Search for the cell housing the specified text and yield its (x, y) center coordinate. 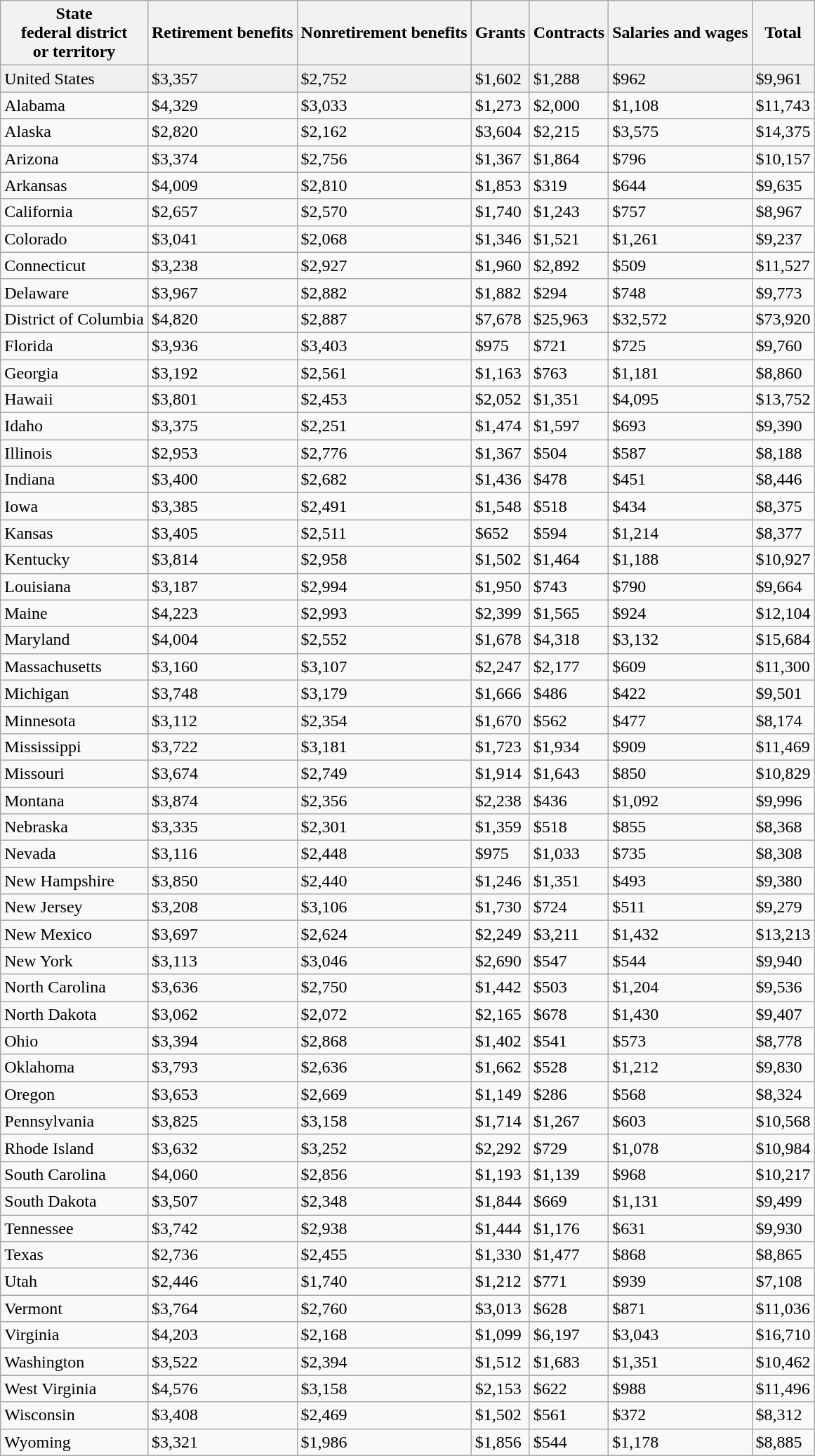
$1,092 (680, 800)
$1,273 (500, 105)
$4,095 (680, 400)
Utah (74, 1282)
$547 (569, 961)
North Carolina (74, 988)
$1,521 (569, 239)
$10,157 (783, 159)
$9,961 (783, 79)
$15,684 (783, 640)
Arizona (74, 159)
$9,499 (783, 1201)
West Virginia (74, 1389)
$11,496 (783, 1389)
South Dakota (74, 1201)
$2,072 (384, 1014)
$3,604 (500, 132)
$4,060 (222, 1174)
$2,760 (384, 1309)
$2,882 (384, 292)
$2,682 (384, 480)
$1,477 (569, 1255)
$434 (680, 506)
South Carolina (74, 1174)
$2,927 (384, 265)
$2,000 (569, 105)
$4,004 (222, 640)
$3,674 (222, 773)
$8,377 (783, 533)
$9,664 (783, 586)
$3,357 (222, 79)
$2,690 (500, 961)
$2,749 (384, 773)
$2,247 (500, 667)
New York (74, 961)
$3,041 (222, 239)
$562 (569, 720)
$2,440 (384, 881)
$3,793 (222, 1068)
$3,179 (384, 693)
$1,193 (500, 1174)
$2,636 (384, 1068)
Contracts (569, 33)
Illinois (74, 453)
$1,139 (569, 1174)
$2,249 (500, 934)
$6,197 (569, 1335)
$9,237 (783, 239)
$1,402 (500, 1041)
$4,318 (569, 640)
$3,394 (222, 1041)
$1,666 (500, 693)
$962 (680, 79)
$2,570 (384, 212)
$3,106 (384, 907)
New Mexico (74, 934)
$2,511 (384, 533)
$319 (569, 185)
$1,986 (384, 1442)
Minnesota (74, 720)
$587 (680, 453)
$3,192 (222, 373)
$8,885 (783, 1442)
$2,958 (384, 560)
$3,238 (222, 265)
$1,474 (500, 426)
$3,722 (222, 747)
$9,773 (783, 292)
$988 (680, 1389)
$644 (680, 185)
$1,670 (500, 720)
$1,430 (680, 1014)
$622 (569, 1389)
$2,657 (222, 212)
$1,643 (569, 773)
Georgia (74, 373)
$3,742 (222, 1228)
$3,335 (222, 827)
$8,308 (783, 854)
$8,860 (783, 373)
$7,678 (500, 319)
$9,390 (783, 426)
$2,354 (384, 720)
Total (783, 33)
Maine (74, 613)
$2,455 (384, 1255)
$735 (680, 854)
Idaho (74, 426)
$10,829 (783, 773)
Indiana (74, 480)
$561 (569, 1415)
$2,887 (384, 319)
Colorado (74, 239)
$2,394 (384, 1362)
$294 (569, 292)
$9,501 (783, 693)
$748 (680, 292)
Michigan (74, 693)
$1,204 (680, 988)
$3,321 (222, 1442)
$3,107 (384, 667)
Statefederal district or territory (74, 33)
$790 (680, 586)
$1,359 (500, 827)
$669 (569, 1201)
$2,469 (384, 1415)
$8,778 (783, 1041)
$2,938 (384, 1228)
$3,375 (222, 426)
$8,375 (783, 506)
$1,176 (569, 1228)
$3,507 (222, 1201)
$1,261 (680, 239)
$1,444 (500, 1228)
$451 (680, 480)
$724 (569, 907)
$1,436 (500, 480)
$2,820 (222, 132)
$14,375 (783, 132)
$10,568 (783, 1121)
$1,288 (569, 79)
$504 (569, 453)
$8,174 (783, 720)
$855 (680, 827)
$8,967 (783, 212)
$8,368 (783, 827)
$1,243 (569, 212)
$1,108 (680, 105)
$939 (680, 1282)
Kansas (74, 533)
Alaska (74, 132)
Salaries and wages (680, 33)
$9,380 (783, 881)
$871 (680, 1309)
$3,033 (384, 105)
$9,930 (783, 1228)
Rhode Island (74, 1148)
North Dakota (74, 1014)
$628 (569, 1309)
$13,213 (783, 934)
$652 (500, 533)
$486 (569, 693)
$1,464 (569, 560)
$10,927 (783, 560)
$796 (680, 159)
$3,874 (222, 800)
$9,536 (783, 988)
$3,187 (222, 586)
$9,830 (783, 1068)
$3,748 (222, 693)
$3,522 (222, 1362)
$1,934 (569, 747)
$2,993 (384, 613)
$10,984 (783, 1148)
$528 (569, 1068)
New Jersey (74, 907)
$8,324 (783, 1094)
Delaware (74, 292)
Texas (74, 1255)
$2,810 (384, 185)
$73,920 (783, 319)
United States (74, 79)
$436 (569, 800)
$2,448 (384, 854)
$2,238 (500, 800)
$1,853 (500, 185)
$1,432 (680, 934)
Connecticut (74, 265)
$909 (680, 747)
$1,078 (680, 1148)
$729 (569, 1148)
$16,710 (783, 1335)
$1,163 (500, 373)
$631 (680, 1228)
$850 (680, 773)
$503 (569, 988)
Nonretirement benefits (384, 33)
$3,636 (222, 988)
$2,068 (384, 239)
$1,214 (680, 533)
$4,576 (222, 1389)
Arkansas (74, 185)
$422 (680, 693)
$2,356 (384, 800)
Hawaii (74, 400)
$1,330 (500, 1255)
Washington (74, 1362)
$4,203 (222, 1335)
$8,446 (783, 480)
$3,046 (384, 961)
$3,408 (222, 1415)
$2,552 (384, 640)
$493 (680, 881)
$511 (680, 907)
$1,246 (500, 881)
$3,132 (680, 640)
$1,723 (500, 747)
$1,864 (569, 159)
$763 (569, 373)
$3,764 (222, 1309)
$1,099 (500, 1335)
$3,385 (222, 506)
$4,329 (222, 105)
$1,730 (500, 907)
$11,743 (783, 105)
$3,801 (222, 400)
$4,009 (222, 185)
$9,407 (783, 1014)
$573 (680, 1041)
$3,405 (222, 533)
New Hampshire (74, 881)
Retirement benefits (222, 33)
$594 (569, 533)
$1,844 (500, 1201)
Oklahoma (74, 1068)
$8,312 (783, 1415)
$721 (569, 346)
$3,400 (222, 480)
$2,624 (384, 934)
$10,217 (783, 1174)
$1,565 (569, 613)
$693 (680, 426)
$2,052 (500, 400)
$1,442 (500, 988)
$968 (680, 1174)
$478 (569, 480)
$9,760 (783, 346)
$3,208 (222, 907)
$2,177 (569, 667)
$1,188 (680, 560)
Alabama (74, 105)
Vermont (74, 1309)
$541 (569, 1041)
Florida (74, 346)
$286 (569, 1094)
$3,160 (222, 667)
$2,292 (500, 1148)
Nevada (74, 854)
Grants (500, 33)
$2,348 (384, 1201)
$1,714 (500, 1121)
$2,251 (384, 426)
$2,856 (384, 1174)
$11,527 (783, 265)
$2,168 (384, 1335)
$2,153 (500, 1389)
$7,108 (783, 1282)
$8,865 (783, 1255)
Ohio (74, 1041)
$2,752 (384, 79)
$3,632 (222, 1148)
$8,188 (783, 453)
$2,215 (569, 132)
$1,960 (500, 265)
$9,279 (783, 907)
$4,820 (222, 319)
Mississippi (74, 747)
$1,149 (500, 1094)
$1,597 (569, 426)
$603 (680, 1121)
$1,678 (500, 640)
$1,181 (680, 373)
$10,462 (783, 1362)
$9,940 (783, 961)
$1,512 (500, 1362)
$1,882 (500, 292)
$2,750 (384, 988)
$2,756 (384, 159)
$3,814 (222, 560)
$25,963 (569, 319)
Wisconsin (74, 1415)
Pennsylvania (74, 1121)
$2,892 (569, 265)
$1,131 (680, 1201)
$1,856 (500, 1442)
$2,446 (222, 1282)
$1,683 (569, 1362)
$2,736 (222, 1255)
$9,635 (783, 185)
Oregon (74, 1094)
$3,113 (222, 961)
$2,399 (500, 613)
$3,116 (222, 854)
$3,967 (222, 292)
$2,162 (384, 132)
$3,697 (222, 934)
$1,914 (500, 773)
$2,301 (384, 827)
$678 (569, 1014)
$609 (680, 667)
$3,825 (222, 1121)
Louisiana (74, 586)
$3,575 (680, 132)
$757 (680, 212)
$2,165 (500, 1014)
$3,112 (222, 720)
District of Columbia (74, 319)
$3,403 (384, 346)
$1,033 (569, 854)
$743 (569, 586)
$32,572 (680, 319)
California (74, 212)
$11,469 (783, 747)
Virginia (74, 1335)
$1,548 (500, 506)
$771 (569, 1282)
$3,013 (500, 1309)
$3,936 (222, 346)
$3,062 (222, 1014)
$2,491 (384, 506)
Massachusetts (74, 667)
$2,953 (222, 453)
$568 (680, 1094)
$2,561 (384, 373)
$12,104 (783, 613)
$3,211 (569, 934)
$3,653 (222, 1094)
$924 (680, 613)
Wyoming (74, 1442)
$1,178 (680, 1442)
$2,669 (384, 1094)
$3,181 (384, 747)
$3,374 (222, 159)
Maryland (74, 640)
Nebraska (74, 827)
$2,868 (384, 1041)
Missouri (74, 773)
$868 (680, 1255)
$13,752 (783, 400)
$3,043 (680, 1335)
$1,346 (500, 239)
$3,850 (222, 881)
$477 (680, 720)
Iowa (74, 506)
$2,776 (384, 453)
Kentucky (74, 560)
$725 (680, 346)
$3,252 (384, 1148)
$2,453 (384, 400)
$1,662 (500, 1068)
$4,223 (222, 613)
$9,996 (783, 800)
$2,994 (384, 586)
$1,267 (569, 1121)
Montana (74, 800)
$372 (680, 1415)
$11,300 (783, 667)
$1,602 (500, 79)
$11,036 (783, 1309)
$1,950 (500, 586)
Tennessee (74, 1228)
$509 (680, 265)
